Scan for the cell matching the given text and deliver its [x, y] coordinate at center. 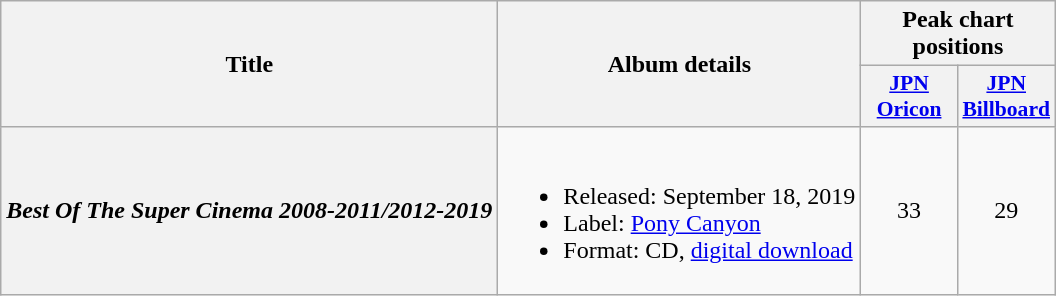
Album details [680, 64]
Peak chart positions [958, 34]
29 [1006, 210]
JPNOricon [910, 96]
Best Of The Super Cinema 2008-2011/2012-2019 [250, 210]
Released: September 18, 2019Label: Pony CanyonFormat: CD, digital download [680, 210]
JPNBillboard [1006, 96]
33 [910, 210]
Title [250, 64]
